Provide the (X, Y) coordinate of the cell's center where the given text is located.  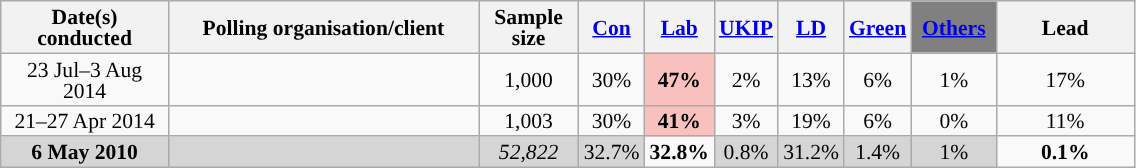
1.4% (878, 152)
2% (746, 79)
6 May 2010 (85, 152)
LD (811, 27)
0% (954, 120)
11% (1065, 120)
19% (811, 120)
Lead (1065, 27)
Polling organisation/client (323, 27)
32.8% (680, 152)
3% (746, 120)
23 Jul–3 Aug 2014 (85, 79)
52,822 (528, 152)
21–27 Apr 2014 (85, 120)
1,003 (528, 120)
32.7% (612, 152)
0.8% (746, 152)
1,000 (528, 79)
31.2% (811, 152)
13% (811, 79)
Con (612, 27)
UKIP (746, 27)
Green (878, 27)
17% (1065, 79)
Lab (680, 27)
47% (680, 79)
Date(s)conducted (85, 27)
Sample size (528, 27)
0.1% (1065, 152)
41% (680, 120)
Others (954, 27)
